Provide the [x, y] coordinate of the cell's center where the given text is located.  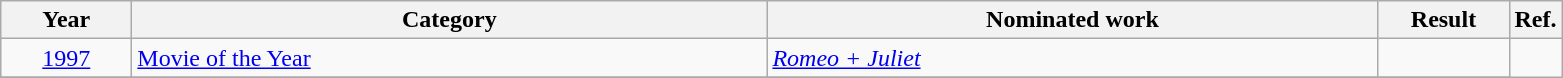
Ref. [1536, 20]
Movie of the Year [450, 58]
Category [450, 20]
1997 [66, 58]
Nominated work [1072, 20]
Romeo + Juliet [1072, 58]
Year [66, 20]
Result [1444, 20]
